Search for the cell housing the specified text and yield its (x, y) center coordinate. 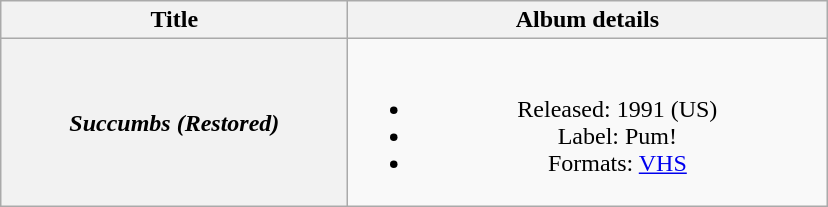
Title (174, 20)
Album details (588, 20)
Released: 1991 (US)Label: Pum!Formats: VHS (588, 122)
Succumbs (Restored) (174, 122)
